Provide the (X, Y) coordinate of the cell's center where the given text is located.  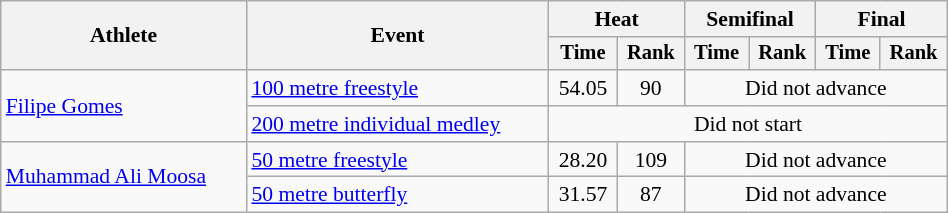
50 metre freestyle (397, 160)
Semifinal (750, 19)
Filipe Gomes (124, 106)
100 metre freestyle (397, 88)
31.57 (584, 195)
87 (650, 195)
50 metre butterfly (397, 195)
109 (650, 160)
Heat (617, 19)
Final (882, 19)
Event (397, 36)
Did not start (748, 124)
28.20 (584, 160)
Muhammad Ali Moosa (124, 178)
90 (650, 88)
54.05 (584, 88)
Athlete (124, 36)
200 metre individual medley (397, 124)
